Provide the (X, Y) coordinate of the cell's center where the given text is located.  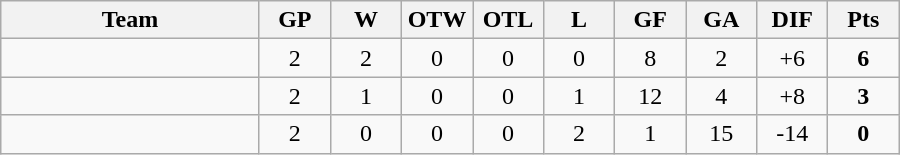
3 (864, 96)
6 (864, 58)
OTW (436, 20)
4 (722, 96)
GA (722, 20)
Team (130, 20)
+6 (792, 58)
Pts (864, 20)
GF (650, 20)
8 (650, 58)
L (580, 20)
-14 (792, 134)
W (366, 20)
15 (722, 134)
DIF (792, 20)
GP (294, 20)
OTL (508, 20)
+8 (792, 96)
12 (650, 96)
